Extract the (x, y) coordinate from the center of the cell holding the provided text.  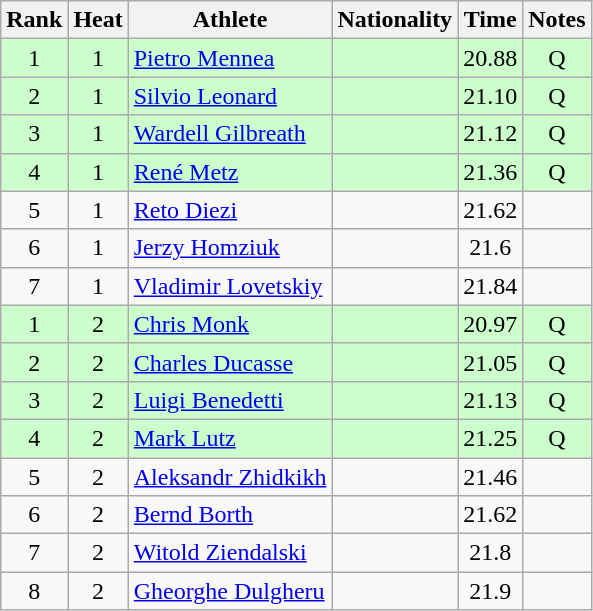
Silvio Leonard (230, 96)
Rank (34, 20)
Charles Ducasse (230, 362)
21.8 (490, 553)
20.88 (490, 58)
21.05 (490, 362)
21.12 (490, 134)
8 (34, 591)
Witold Ziendalski (230, 553)
20.97 (490, 324)
Athlete (230, 20)
Reto Diezi (230, 210)
Pietro Mennea (230, 58)
Jerzy Homziuk (230, 248)
21.6 (490, 248)
21.13 (490, 400)
Wardell Gilbreath (230, 134)
Gheorghe Dulgheru (230, 591)
21.84 (490, 286)
Vladimir Lovetskiy (230, 286)
Mark Lutz (230, 438)
Luigi Benedetti (230, 400)
Bernd Borth (230, 515)
Chris Monk (230, 324)
21.25 (490, 438)
21.36 (490, 172)
21.9 (490, 591)
21.46 (490, 477)
Notes (557, 20)
21.10 (490, 96)
Nationality (395, 20)
Time (490, 20)
Heat (98, 20)
René Metz (230, 172)
Aleksandr Zhidkikh (230, 477)
